Locate the cell with the specified text and output its (x, y) center coordinate. 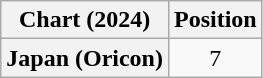
Chart (2024) (85, 20)
7 (215, 58)
Position (215, 20)
Japan (Oricon) (85, 58)
